Identify which cell holds the provided text, then report its [x, y] central coordinate. 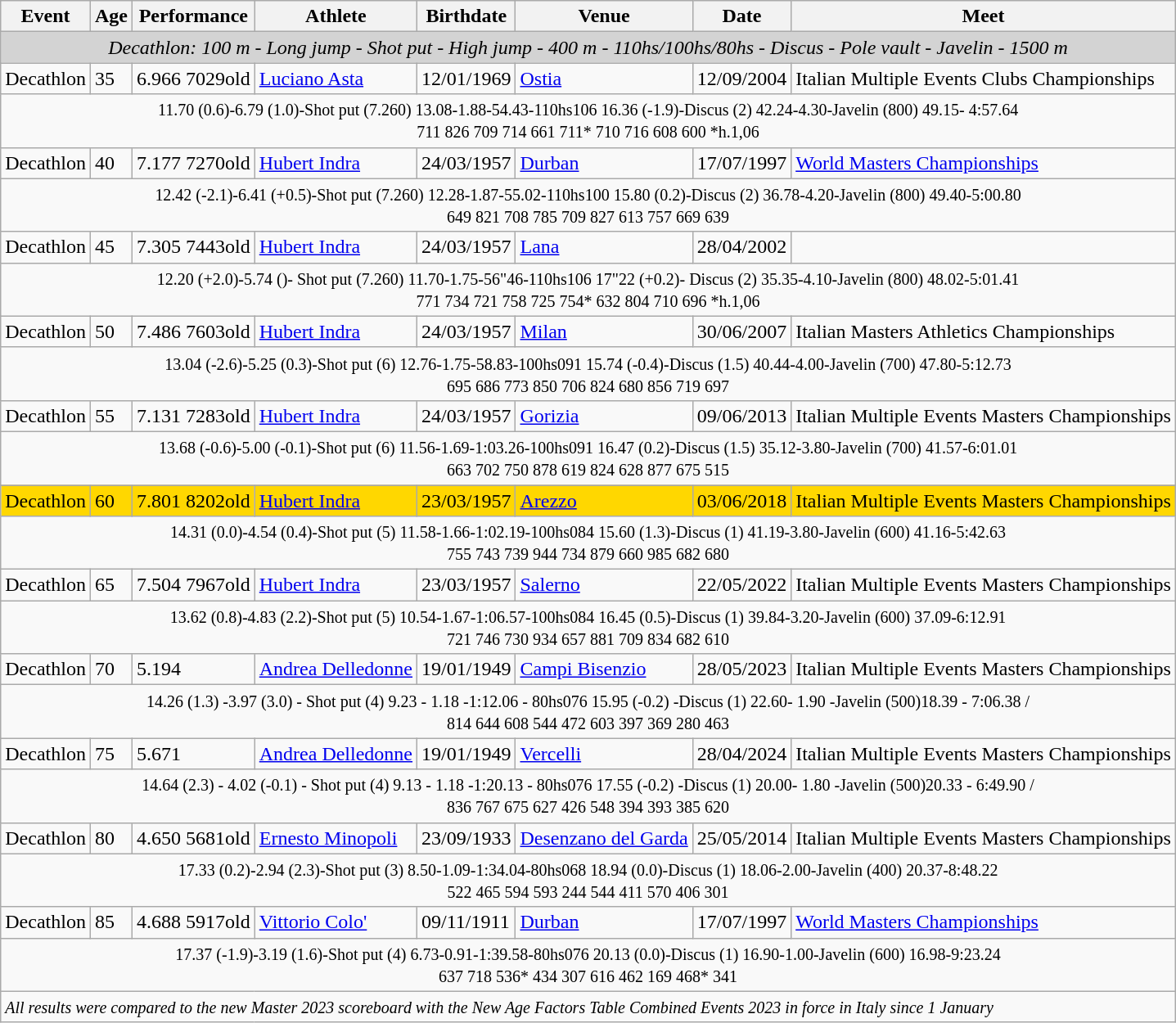
Venue [604, 16]
Date [741, 16]
22/05/2022 [741, 585]
Age [111, 16]
09/06/2013 [741, 416]
4.650 5681old [193, 838]
Arezzo [604, 500]
75 [111, 754]
Lana [604, 247]
Desenzano del Garda [604, 838]
7.486 7603old [193, 331]
50 [111, 331]
6.966 7029old [193, 79]
Ostia [604, 79]
5.671 [193, 754]
40 [111, 163]
23/09/1933 [466, 838]
65 [111, 585]
Milan [604, 331]
80 [111, 838]
35 [111, 79]
45 [111, 247]
Gorizia [604, 416]
Performance [193, 16]
7.177 7270old [193, 163]
12/01/1969 [466, 79]
7.131 7283old [193, 416]
03/06/2018 [741, 500]
7.305 7443old [193, 247]
5.194 [193, 669]
Luciano Asta [336, 79]
70 [111, 669]
Italian Multiple Events Clubs Championships [984, 79]
Birthdate [466, 16]
7.504 7967old [193, 585]
12/09/2004 [741, 79]
Decathlon: 100 m - Long jump - Shot put - High jump - 400 m - 110hs/100hs/80hs - Discus - Pole vault - Javelin - 1500 m [588, 47]
7.801 8202old [193, 500]
Campi Bisenzio [604, 669]
Athlete [336, 16]
30/06/2007 [741, 331]
Event [46, 16]
28/05/2023 [741, 669]
09/11/1911 [466, 922]
Italian Masters Athletics Championships [984, 331]
85 [111, 922]
28/04/2024 [741, 754]
4.688 5917old [193, 922]
Vittorio Colo' [336, 922]
28/04/2002 [741, 247]
Ernesto Minopoli [336, 838]
60 [111, 500]
Salerno [604, 585]
55 [111, 416]
25/05/2014 [741, 838]
Vercelli [604, 754]
All results were compared to the new Master 2023 scoreboard with the New Age Factors Table Combined Events 2023 in force in Italy since 1 January [588, 1007]
Meet [984, 16]
